Extract the (X, Y) coordinate from the center of the cell holding the provided text.  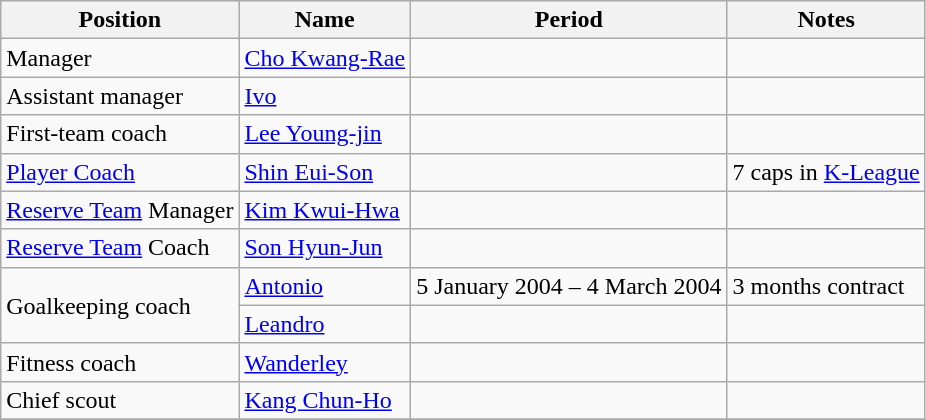
Lee Young-jin (325, 134)
Fitness coach (120, 362)
Period (569, 20)
Assistant manager (120, 96)
Wanderley (325, 362)
7 caps in K-League (826, 172)
Shin Eui-Son (325, 172)
Kang Chun-Ho (325, 400)
Chief scout (120, 400)
Kim Kwui-Hwa (325, 210)
Son Hyun-Jun (325, 248)
Goalkeeping coach (120, 305)
First-team coach (120, 134)
Cho Kwang-Rae (325, 58)
Player Coach (120, 172)
Name (325, 20)
Antonio (325, 286)
Manager (120, 58)
5 January 2004 – 4 March 2004 (569, 286)
Leandro (325, 324)
3 months contract (826, 286)
Reserve Team Manager (120, 210)
Position (120, 20)
Notes (826, 20)
Reserve Team Coach (120, 248)
Ivo (325, 96)
